Scan for the cell matching the given text and deliver its [X, Y] coordinate at center. 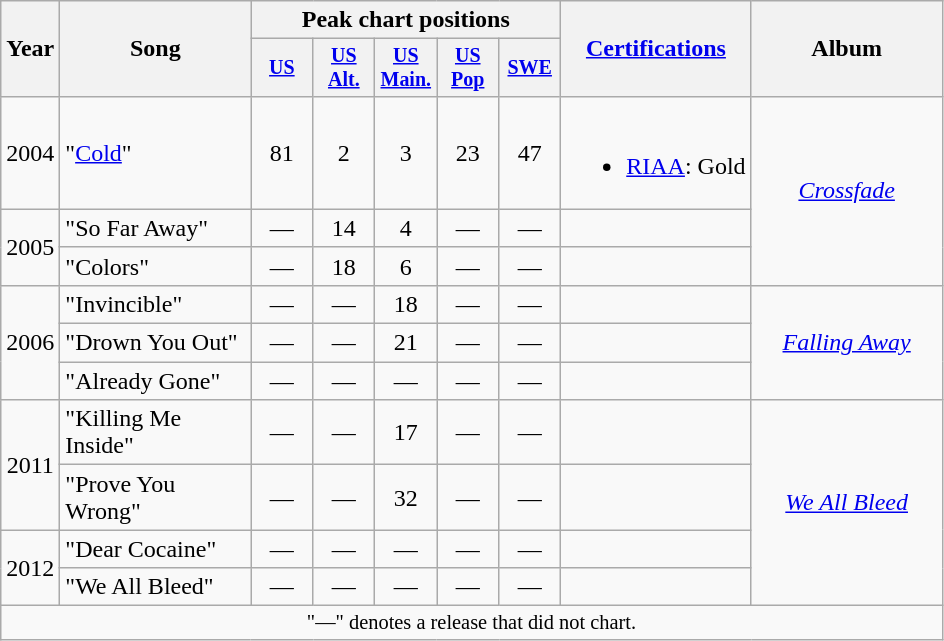
Falling Away [846, 342]
Peak chart positions [406, 20]
"Dear Cocaine" [156, 549]
47 [530, 152]
2006 [30, 342]
23 [468, 152]
2005 [30, 247]
USMain. [406, 68]
14 [344, 228]
USPop [468, 68]
32 [406, 498]
3 [406, 152]
"Drown You Out" [156, 343]
Album [846, 49]
US [282, 68]
We All Bleed [846, 503]
2012 [30, 568]
6 [406, 266]
4 [406, 228]
2 [344, 152]
2011 [30, 465]
17 [406, 432]
"Prove You Wrong" [156, 498]
"Killing Me Inside" [156, 432]
Certifications [656, 49]
81 [282, 152]
USAlt. [344, 68]
Year [30, 49]
Song [156, 49]
"So Far Away" [156, 228]
"Colors" [156, 266]
RIAA: Gold [656, 152]
"Already Gone" [156, 381]
"—" denotes a release that did not chart. [472, 623]
2004 [30, 152]
SWE [530, 68]
21 [406, 343]
"We All Bleed" [156, 587]
"Cold" [156, 152]
"Invincible" [156, 304]
Crossfade [846, 190]
